Determine the (X, Y) coordinate at the center of the cell enclosing the given text.  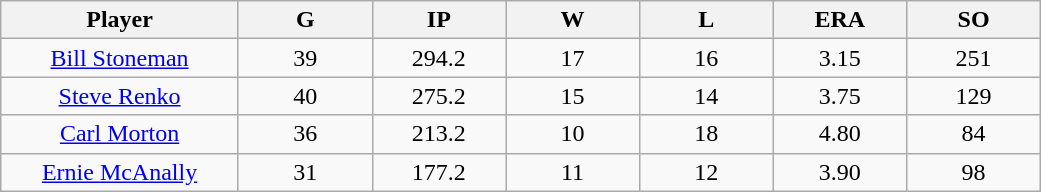
11 (573, 172)
10 (573, 134)
G (305, 20)
251 (974, 58)
Bill Stoneman (120, 58)
L (706, 20)
IP (439, 20)
Steve Renko (120, 96)
SO (974, 20)
3.15 (840, 58)
3.75 (840, 96)
294.2 (439, 58)
Player (120, 20)
31 (305, 172)
275.2 (439, 96)
Carl Morton (120, 134)
W (573, 20)
213.2 (439, 134)
3.90 (840, 172)
Ernie McAnally (120, 172)
39 (305, 58)
ERA (840, 20)
177.2 (439, 172)
98 (974, 172)
40 (305, 96)
17 (573, 58)
15 (573, 96)
12 (706, 172)
14 (706, 96)
84 (974, 134)
18 (706, 134)
36 (305, 134)
129 (974, 96)
4.80 (840, 134)
16 (706, 58)
